From the cell containing the given text, extract its center point as [x, y] coordinate. 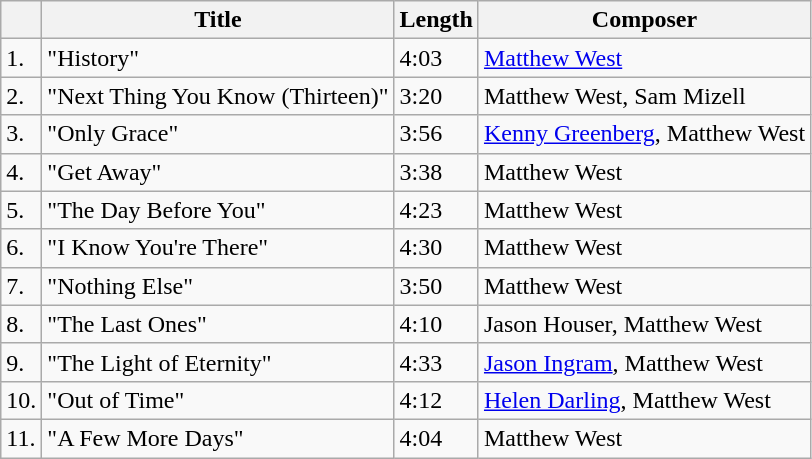
"History" [218, 58]
4:04 [436, 438]
"Only Grace" [218, 134]
"A Few More Days" [218, 438]
7. [22, 286]
"The Day Before You" [218, 210]
4:30 [436, 248]
Length [436, 20]
"The Light of Eternity" [218, 362]
6. [22, 248]
"I Know You're There" [218, 248]
10. [22, 400]
4:23 [436, 210]
Helen Darling, Matthew West [644, 400]
2. [22, 96]
11. [22, 438]
Composer [644, 20]
9. [22, 362]
3:20 [436, 96]
4:12 [436, 400]
3:38 [436, 172]
4:10 [436, 324]
"Out of Time" [218, 400]
"Next Thing You Know (Thirteen)" [218, 96]
4:33 [436, 362]
Jason Houser, Matthew West [644, 324]
3:50 [436, 286]
Title [218, 20]
Matthew West, Sam Mizell [644, 96]
Kenny Greenberg, Matthew West [644, 134]
1. [22, 58]
3. [22, 134]
8. [22, 324]
3:56 [436, 134]
"The Last Ones" [218, 324]
Jason Ingram, Matthew West [644, 362]
4. [22, 172]
4:03 [436, 58]
"Nothing Else" [218, 286]
"Get Away" [218, 172]
5. [22, 210]
